From the cell containing the given text, extract its center point as [x, y] coordinate. 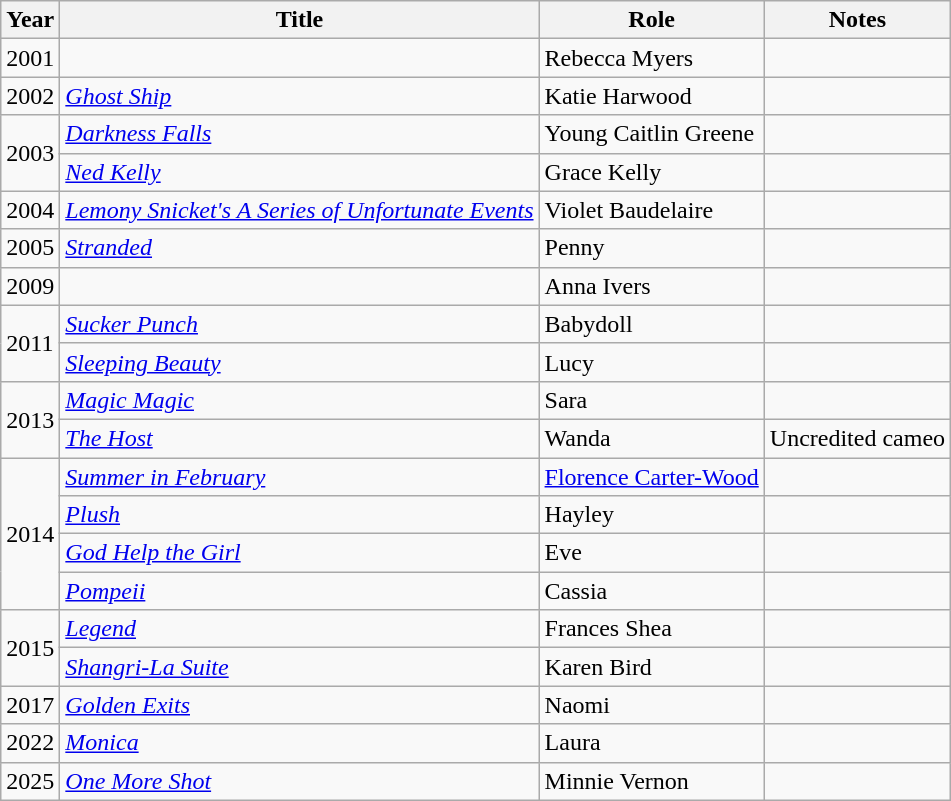
Title [300, 20]
Katie Harwood [652, 96]
2004 [30, 210]
Minnie Vernon [652, 781]
Year [30, 20]
Sucker Punch [300, 324]
Frances Shea [652, 629]
2002 [30, 96]
Lucy [652, 362]
Violet Baudelaire [652, 210]
Plush [300, 515]
2003 [30, 153]
Florence Carter-Wood [652, 477]
2017 [30, 705]
Stranded [300, 248]
Lemony Snicket's A Series of Unfortunate Events [300, 210]
Pompeii [300, 591]
Rebecca Myers [652, 58]
Wanda [652, 438]
God Help the Girl [300, 553]
Hayley [652, 515]
Ghost Ship [300, 96]
Role [652, 20]
Legend [300, 629]
2009 [30, 286]
Anna Ivers [652, 286]
2011 [30, 343]
Magic Magic [300, 400]
2015 [30, 648]
Young Caitlin Greene [652, 134]
Karen Bird [652, 667]
Darkness Falls [300, 134]
Shangri-La Suite [300, 667]
Naomi [652, 705]
Uncredited cameo [857, 438]
2005 [30, 248]
2013 [30, 419]
2025 [30, 781]
2022 [30, 743]
2014 [30, 534]
Penny [652, 248]
Sara [652, 400]
Notes [857, 20]
Monica [300, 743]
Eve [652, 553]
The Host [300, 438]
Cassia [652, 591]
One More Shot [300, 781]
Babydoll [652, 324]
Sleeping Beauty [300, 362]
2001 [30, 58]
Summer in February [300, 477]
Laura [652, 743]
Grace Kelly [652, 172]
Ned Kelly [300, 172]
Golden Exits [300, 705]
